Pinpoint the cell where the given text exists, returning its [X, Y] midpoint coordinate. 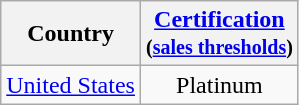
United States [71, 85]
Platinum [219, 85]
Certification(sales thresholds) [219, 34]
Country [71, 34]
